Provide the [X, Y] coordinate of the cell's center where the given text is located.  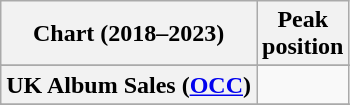
Chart (2018–2023) [129, 34]
Peakposition [303, 34]
UK Album Sales (OCC) [129, 85]
